Output the (X, Y) coordinate of the center of the cell containing the given text.  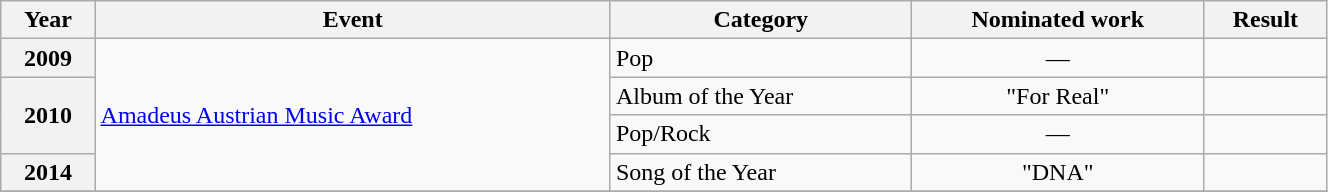
Year (48, 20)
2009 (48, 58)
Nominated work (1058, 20)
Song of the Year (760, 172)
Category (760, 20)
Pop (760, 58)
"DNA" (1058, 172)
2014 (48, 172)
Amadeus Austrian Music Award (352, 115)
Result (1265, 20)
2010 (48, 115)
Event (352, 20)
"For Real" (1058, 96)
Album of the Year (760, 96)
Pop/Rock (760, 134)
